Pinpoint the cell where the given text exists, returning its (X, Y) midpoint coordinate. 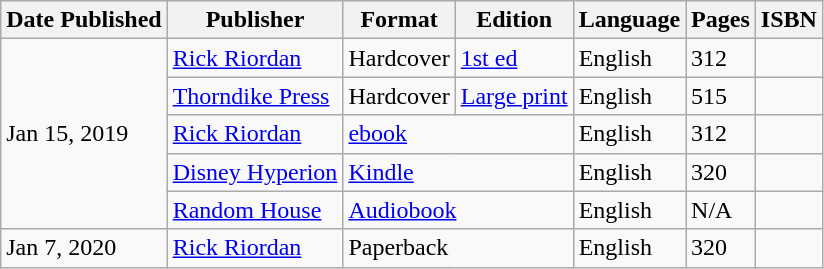
Large print (514, 96)
515 (721, 96)
Jan 15, 2019 (84, 134)
Publisher (255, 20)
ISBN (788, 20)
Disney Hyperion (255, 172)
Kindle (458, 172)
Language (629, 20)
Date Published (84, 20)
Format (399, 20)
Thorndike Press (255, 96)
ebook (458, 134)
N/A (721, 210)
Audiobook (458, 210)
Jan 7, 2020 (84, 248)
Pages (721, 20)
Edition (514, 20)
1st ed (514, 58)
Paperback (458, 248)
Random House (255, 210)
